For the text-containing cell, return its midpoint in [x, y] coordinate format. 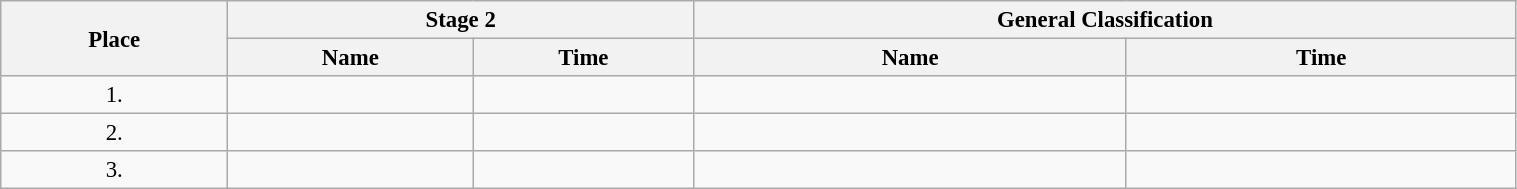
1. [114, 95]
Place [114, 38]
Stage 2 [461, 20]
2. [114, 133]
3. [114, 170]
General Classification [1105, 20]
